Output the (X, Y) coordinate of the center of the cell containing the given text.  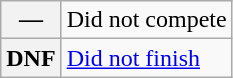
Did not compete (146, 20)
DNF (31, 58)
Did not finish (146, 58)
— (31, 20)
